Output the (x, y) coordinate of the center of the cell containing the given text.  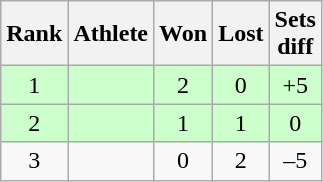
Won (184, 34)
+5 (295, 85)
Rank (34, 34)
–5 (295, 161)
Athlete (111, 34)
Lost (241, 34)
Setsdiff (295, 34)
3 (34, 161)
